Pinpoint the cell where the given text exists, returning its (x, y) midpoint coordinate. 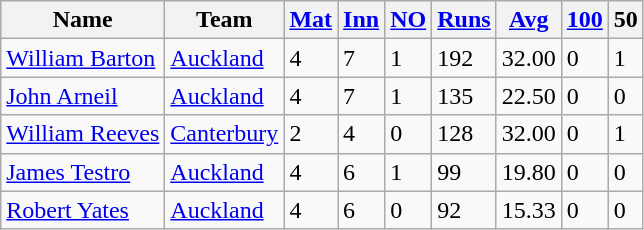
15.33 (528, 210)
100 (584, 20)
Name (83, 20)
James Testro (83, 172)
Runs (464, 20)
Avg (528, 20)
135 (464, 96)
Robert Yates (83, 210)
Inn (362, 20)
19.80 (528, 172)
128 (464, 134)
William Barton (83, 58)
2 (311, 134)
John Arneil (83, 96)
192 (464, 58)
William Reeves (83, 134)
Team (224, 20)
92 (464, 210)
50 (626, 20)
Canterbury (224, 134)
22.50 (528, 96)
Mat (311, 20)
NO (408, 20)
99 (464, 172)
